Search for the cell housing the specified text and yield its (x, y) center coordinate. 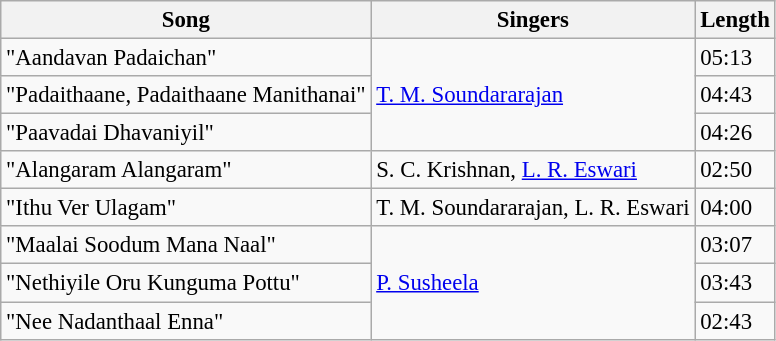
"Aandavan Padaichan" (186, 58)
P. Susheela (533, 282)
02:43 (735, 321)
"Padaithaane, Padaithaane Manithanai" (186, 95)
02:50 (735, 170)
"Paavadai Dhavaniyil" (186, 133)
"Maalai Soodum Mana Naal" (186, 245)
T. M. Soundararajan (533, 96)
04:43 (735, 95)
Length (735, 20)
"Nethiyile Oru Kunguma Pottu" (186, 283)
S. C. Krishnan, L. R. Eswari (533, 170)
03:07 (735, 245)
04:26 (735, 133)
04:00 (735, 208)
Singers (533, 20)
05:13 (735, 58)
"Alangaram Alangaram" (186, 170)
Song (186, 20)
"Nee Nadanthaal Enna" (186, 321)
T. M. Soundararajan, L. R. Eswari (533, 208)
"Ithu Ver Ulagam" (186, 208)
03:43 (735, 283)
